Output the (x, y) coordinate of the center of the cell containing the given text.  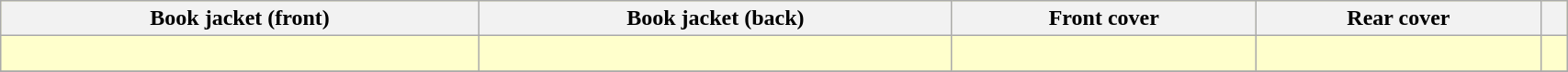
Book jacket (front) (241, 18)
Book jacket (back) (715, 18)
Front cover (1104, 18)
Rear cover (1398, 18)
